Return [X, Y] of the center of cell containing provided text 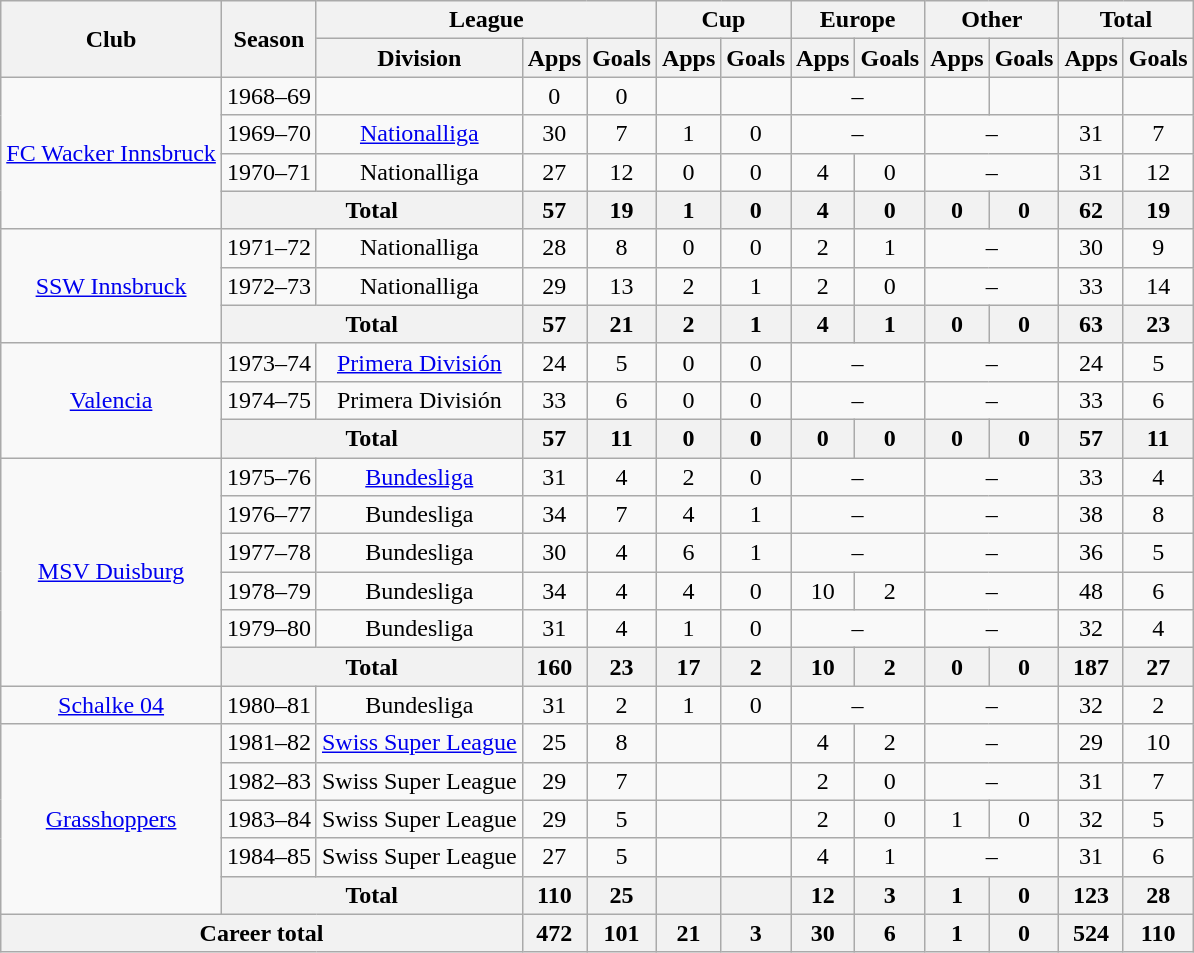
Schalke 04 [112, 705]
101 [622, 933]
1982–83 [268, 781]
1981–82 [268, 743]
62 [1091, 210]
1971–72 [268, 248]
160 [554, 667]
48 [1091, 591]
Club [112, 39]
13 [622, 286]
Other [992, 20]
123 [1091, 895]
17 [688, 667]
1977–78 [268, 553]
MSV Duisburg [112, 572]
SSW Innsbruck [112, 286]
1972–73 [268, 286]
Europe [858, 20]
FC Wacker Innsbruck [112, 153]
36 [1091, 553]
1973–74 [268, 362]
38 [1091, 515]
524 [1091, 933]
472 [554, 933]
Division [419, 58]
1976–77 [268, 515]
1970–71 [268, 172]
1974–75 [268, 400]
1983–84 [268, 819]
Cup [723, 20]
1980–81 [268, 705]
14 [1158, 286]
Season [268, 39]
63 [1091, 324]
1968–69 [268, 96]
1978–79 [268, 591]
Grasshoppers [112, 819]
1984–85 [268, 857]
1979–80 [268, 629]
1975–76 [268, 477]
187 [1091, 667]
Valencia [112, 400]
League [486, 20]
1969–70 [268, 134]
Career total [262, 933]
9 [1158, 248]
